From the cell containing the given text, extract its center point as (x, y) coordinate. 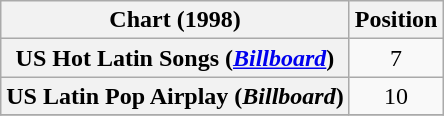
Chart (1998) (175, 20)
US Hot Latin Songs (Billboard) (175, 58)
Position (396, 20)
7 (396, 58)
US Latin Pop Airplay (Billboard) (175, 96)
10 (396, 96)
